Pinpoint the cell where the given text exists, returning its [X, Y] midpoint coordinate. 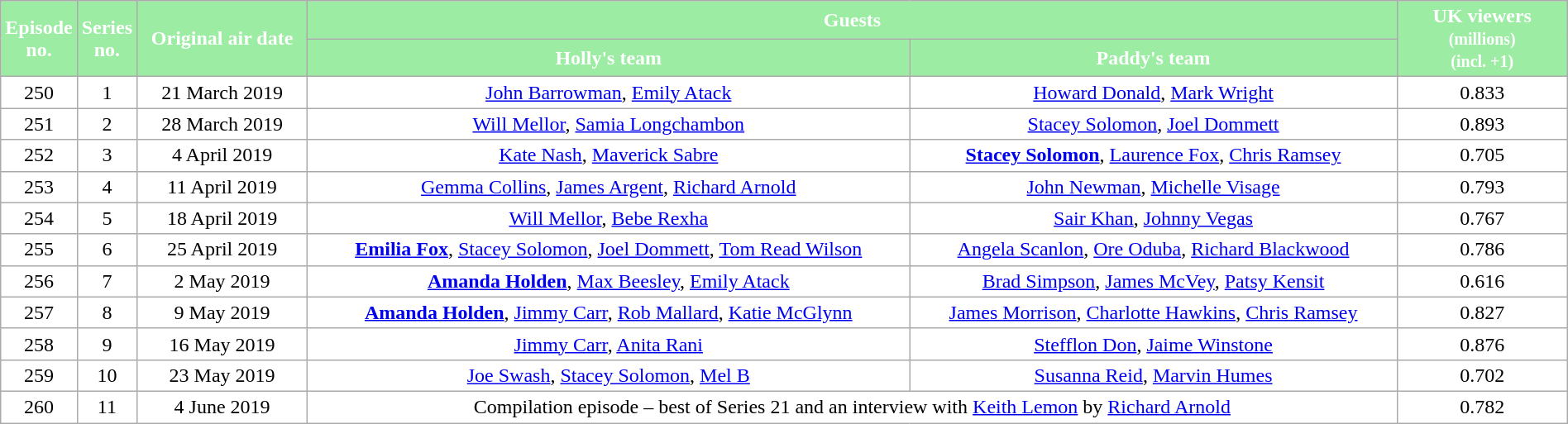
1 [107, 93]
3 [107, 155]
260 [39, 407]
258 [39, 344]
10 [107, 375]
0.833 [1482, 93]
4 April 2019 [222, 155]
0.616 [1482, 281]
0.876 [1482, 344]
25 April 2019 [222, 250]
Episodeno. [39, 39]
4 [107, 187]
0.786 [1482, 250]
18 April 2019 [222, 218]
Guests [853, 20]
Gemma Collins, James Argent, Richard Arnold [609, 187]
Sair Khan, Johnny Vegas [1153, 218]
Emilia Fox, Stacey Solomon, Joel Dommett, Tom Read Wilson [609, 250]
Stacey Solomon, Laurence Fox, Chris Ramsey [1153, 155]
28 March 2019 [222, 124]
0.782 [1482, 407]
Brad Simpson, James McVey, Patsy Kensit [1153, 281]
Will Mellor, Samia Longchambon [609, 124]
259 [39, 375]
Holly's team [609, 58]
Paddy's team [1153, 58]
Angela Scanlon, Ore Oduba, Richard Blackwood [1153, 250]
James Morrison, Charlotte Hawkins, Chris Ramsey [1153, 312]
0.767 [1482, 218]
Susanna Reid, Marvin Humes [1153, 375]
Jimmy Carr, Anita Rani [609, 344]
11 [107, 407]
250 [39, 93]
0.893 [1482, 124]
John Newman, Michelle Visage [1153, 187]
0.793 [1482, 187]
8 [107, 312]
23 May 2019 [222, 375]
Kate Nash, Maverick Sabre [609, 155]
Howard Donald, Mark Wright [1153, 93]
Stefflon Don, Jaime Winstone [1153, 344]
6 [107, 250]
9 May 2019 [222, 312]
256 [39, 281]
253 [39, 187]
UK viewers (millions)(incl. +1) [1482, 39]
0.702 [1482, 375]
5 [107, 218]
Compilation episode – best of Series 21 and an interview with Keith Lemon by Richard Arnold [853, 407]
254 [39, 218]
Joe Swash, Stacey Solomon, Mel B [609, 375]
4 June 2019 [222, 407]
John Barrowman, Emily Atack [609, 93]
16 May 2019 [222, 344]
Will Mellor, Bebe Rexha [609, 218]
Seriesno. [107, 39]
9 [107, 344]
Amanda Holden, Jimmy Carr, Rob Mallard, Katie McGlynn [609, 312]
2 May 2019 [222, 281]
257 [39, 312]
Amanda Holden, Max Beesley, Emily Atack [609, 281]
Original air date [222, 39]
255 [39, 250]
Stacey Solomon, Joel Dommett [1153, 124]
11 April 2019 [222, 187]
0.705 [1482, 155]
252 [39, 155]
21 March 2019 [222, 93]
2 [107, 124]
251 [39, 124]
7 [107, 281]
0.827 [1482, 312]
